For the text-containing cell, return its midpoint in [x, y] coordinate format. 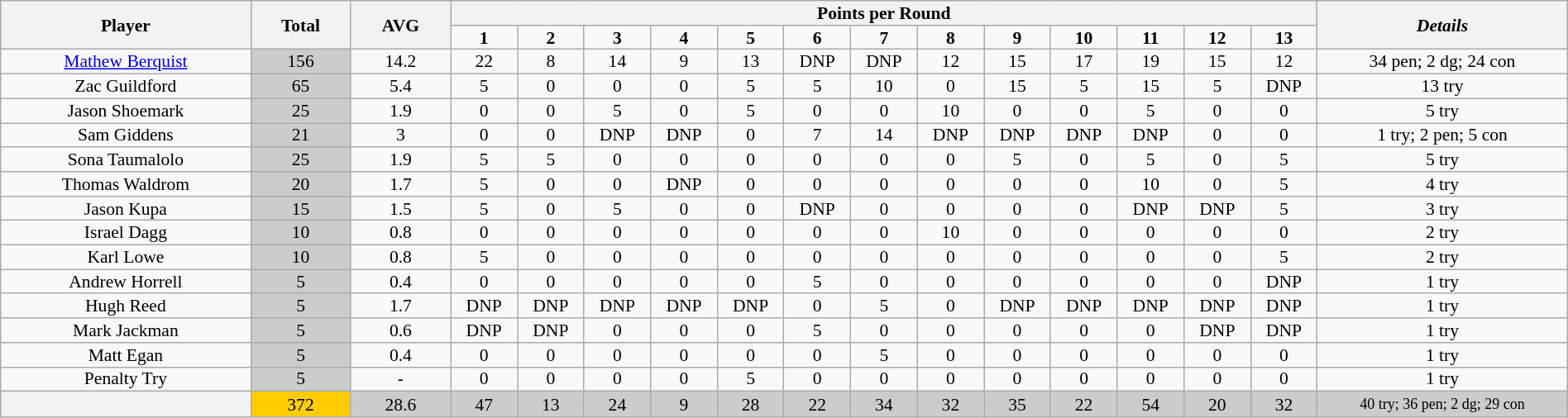
Points per Round [884, 13]
54 [1151, 405]
1.5 [400, 209]
Matt Egan [126, 355]
34 [885, 405]
Andrew Horrell [126, 282]
Sona Taumalolo [126, 159]
Mathew Berquist [126, 62]
Thomas Waldrom [126, 184]
372 [301, 405]
Israel Dagg [126, 233]
13 try [1442, 87]
28.6 [400, 405]
156 [301, 62]
Jason Kupa [126, 209]
14.2 [400, 62]
11 [1151, 38]
Player [126, 25]
17 [1083, 62]
19 [1151, 62]
AVG [400, 25]
Hugh Reed [126, 306]
4 try [1442, 184]
Details [1442, 25]
4 [685, 38]
3 try [1442, 209]
Penalty Try [126, 379]
Jason Shoemark [126, 111]
2 [551, 38]
21 [301, 135]
Karl Lowe [126, 258]
24 [617, 405]
1 [485, 38]
Sam Giddens [126, 135]
Mark Jackman [126, 330]
28 [751, 405]
0.6 [400, 330]
Total [301, 25]
65 [301, 87]
Zac Guildford [126, 87]
- [400, 379]
40 try; 36 pen; 2 dg; 29 con [1442, 405]
5.4 [400, 87]
6 [817, 38]
1 try; 2 pen; 5 con [1442, 135]
47 [485, 405]
35 [1017, 405]
34 pen; 2 dg; 24 con [1442, 62]
